Capture the cell that displays the provided text and extract its [x, y] central coordinate. 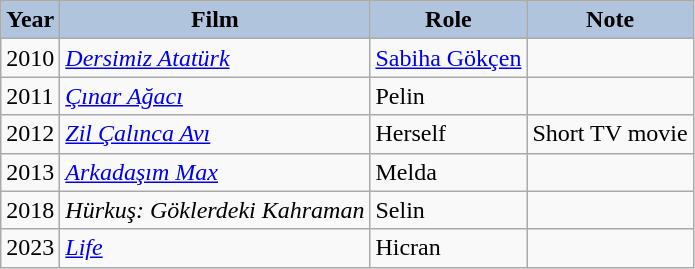
Pelin [448, 96]
2012 [30, 134]
Melda [448, 172]
Film [215, 20]
Arkadaşım Max [215, 172]
2011 [30, 96]
2023 [30, 248]
Year [30, 20]
Çınar Ağacı [215, 96]
Note [610, 20]
2013 [30, 172]
Zil Çalınca Avı [215, 134]
Life [215, 248]
Selin [448, 210]
Sabiha Gökçen [448, 58]
Dersimiz Atatürk [215, 58]
Hürkuş: Göklerdeki Kahraman [215, 210]
Role [448, 20]
Hicran [448, 248]
Herself [448, 134]
Short TV movie [610, 134]
2010 [30, 58]
2018 [30, 210]
